Return the (X, Y) coordinate for the center point of the cell that contains the specified text.  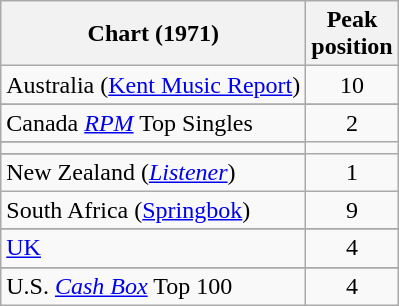
Australia (Kent Music Report) (154, 85)
U.S. Cash Box Top 100 (154, 286)
New Zealand (Listener) (154, 172)
1 (352, 172)
2 (352, 123)
Chart (1971) (154, 34)
South Africa (Springbok) (154, 210)
Canada RPM Top Singles (154, 123)
Peakposition (352, 34)
UK (154, 248)
9 (352, 210)
10 (352, 85)
